Provide the [x, y] coordinate of the cell's center where the given text is located.  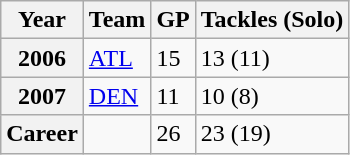
Tackles (Solo) [272, 20]
15 [173, 58]
Career [42, 134]
23 (19) [272, 134]
GP [173, 20]
10 (8) [272, 96]
2006 [42, 58]
2007 [42, 96]
Year [42, 20]
ATL [117, 58]
13 (11) [272, 58]
26 [173, 134]
11 [173, 96]
Team [117, 20]
DEN [117, 96]
